Identify which cell holds the provided text, then report its (x, y) central coordinate. 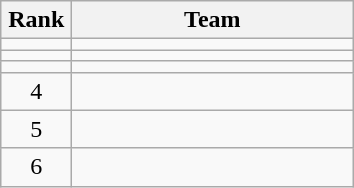
5 (36, 129)
Team (212, 20)
4 (36, 91)
6 (36, 167)
Rank (36, 20)
